Find where the given text appears and provide that cell's center as [x, y] coordinate. 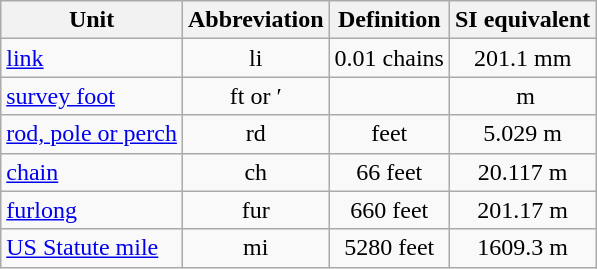
feet [389, 134]
Definition [389, 20]
rod, pole or perch [92, 134]
Abbreviation [256, 20]
chain [92, 172]
0.01 chains [389, 58]
mi [256, 248]
US Statute mile [92, 248]
Unit [92, 20]
66 feet [389, 172]
5280 feet [389, 248]
201.1 mm [522, 58]
li [256, 58]
20.117 m [522, 172]
660 feet [389, 210]
fur [256, 210]
furlong [92, 210]
link [92, 58]
1609.3 m [522, 248]
rd [256, 134]
survey foot [92, 96]
SI equivalent [522, 20]
m [522, 96]
201.17 m [522, 210]
ft or ′ [256, 96]
ch [256, 172]
5.029 m [522, 134]
